Provide the [X, Y] coordinate of the cell's center where the given text is located.  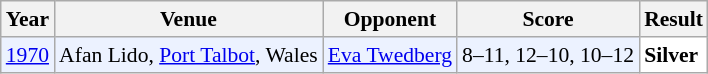
1970 [28, 55]
Year [28, 19]
Afan Lido, Port Talbot, Wales [188, 55]
Eva Twedberg [390, 55]
Venue [188, 19]
Score [548, 19]
Opponent [390, 19]
Result [674, 19]
8–11, 12–10, 10–12 [548, 55]
Silver [674, 55]
